Scan for the cell matching the given text and deliver its [x, y] coordinate at center. 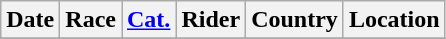
Cat. [149, 20]
Race [91, 20]
Rider [211, 20]
Location [394, 20]
Date [30, 20]
Country [295, 20]
